Locate the cell with the specified text and output its (X, Y) center coordinate. 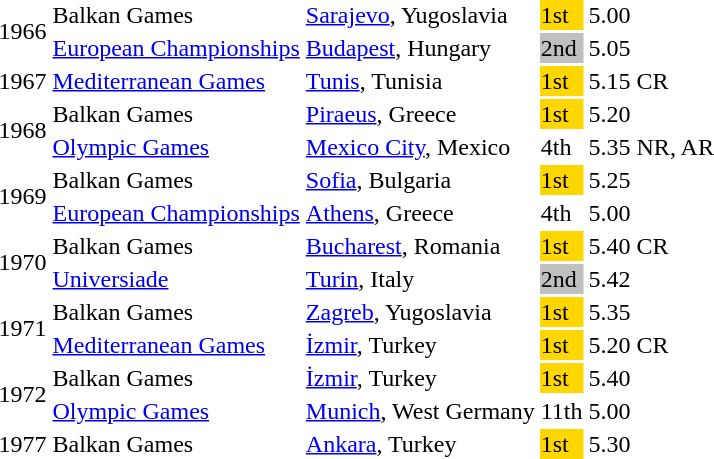
Budapest, Hungary (420, 48)
11th (562, 411)
Zagreb, Yugoslavia (420, 312)
Turin, Italy (420, 279)
Mexico City, Mexico (420, 147)
Sarajevo, Yugoslavia (420, 15)
Athens, Greece (420, 213)
Bucharest, Romania (420, 246)
Universiade (176, 279)
Tunis, Tunisia (420, 81)
Piraeus, Greece (420, 114)
Sofia, Bulgaria (420, 180)
Ankara, Turkey (420, 444)
Munich, West Germany (420, 411)
